From the cell containing the given text, extract its center point as (x, y) coordinate. 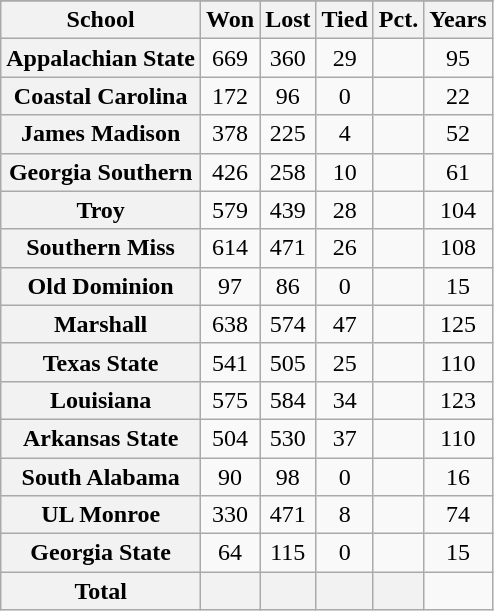
541 (230, 362)
Years (458, 20)
108 (458, 248)
Louisiana (101, 400)
Tied (344, 20)
104 (458, 210)
Old Dominion (101, 286)
669 (230, 58)
61 (458, 172)
37 (344, 438)
505 (288, 362)
225 (288, 134)
Southern Miss (101, 248)
James Madison (101, 134)
115 (288, 553)
96 (288, 96)
125 (458, 324)
Appalachian State (101, 58)
90 (230, 477)
123 (458, 400)
Total (101, 591)
Georgia Southern (101, 172)
Coastal Carolina (101, 96)
638 (230, 324)
Texas State (101, 362)
579 (230, 210)
95 (458, 58)
Marshall (101, 324)
378 (230, 134)
Pct. (398, 20)
UL Monroe (101, 515)
360 (288, 58)
574 (288, 324)
530 (288, 438)
29 (344, 58)
97 (230, 286)
74 (458, 515)
South Alabama (101, 477)
64 (230, 553)
614 (230, 248)
25 (344, 362)
172 (230, 96)
47 (344, 324)
98 (288, 477)
Won (230, 20)
School (101, 20)
26 (344, 248)
Troy (101, 210)
439 (288, 210)
330 (230, 515)
10 (344, 172)
584 (288, 400)
8 (344, 515)
86 (288, 286)
34 (344, 400)
575 (230, 400)
Lost (288, 20)
22 (458, 96)
52 (458, 134)
28 (344, 210)
Georgia State (101, 553)
426 (230, 172)
258 (288, 172)
Arkansas State (101, 438)
16 (458, 477)
4 (344, 134)
504 (230, 438)
